Determine the (X, Y) coordinate at the center of the cell enclosing the given text.  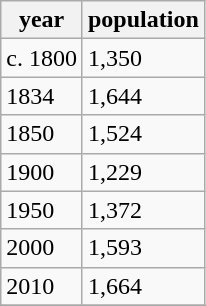
1900 (42, 172)
1,664 (143, 286)
1,229 (143, 172)
c. 1800 (42, 58)
2010 (42, 286)
1,644 (143, 96)
1850 (42, 134)
1,350 (143, 58)
1,524 (143, 134)
1,593 (143, 248)
1834 (42, 96)
1950 (42, 210)
year (42, 20)
1,372 (143, 210)
2000 (42, 248)
population (143, 20)
